Extract the [X, Y] coordinate from the center of the cell holding the provided text.  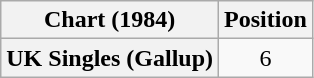
6 [266, 58]
Chart (1984) [110, 20]
UK Singles (Gallup) [110, 58]
Position [266, 20]
